Determine the (x, y) coordinate at the center of the cell enclosing the given text.  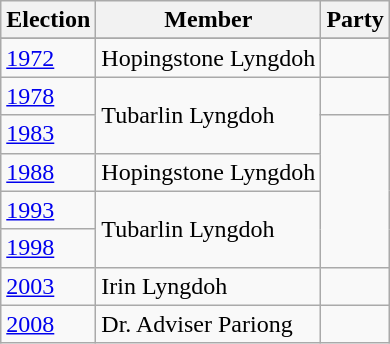
1983 (48, 134)
1988 (48, 172)
2008 (48, 324)
Election (48, 20)
Party (355, 20)
1998 (48, 248)
1972 (48, 58)
Member (208, 20)
Dr. Adviser Pariong (208, 324)
2003 (48, 286)
1978 (48, 96)
Irin Lyngdoh (208, 286)
1993 (48, 210)
